Provide the (x, y) coordinate of the cell's center where the given text is located.  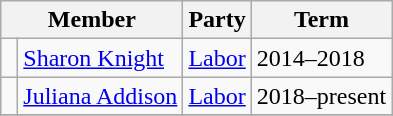
2014–2018 (321, 58)
2018–present (321, 96)
Sharon Knight (100, 58)
Juliana Addison (100, 96)
Member (92, 20)
Party (217, 20)
Term (321, 20)
